Provide the [X, Y] coordinate of the cell's center where the given text is located.  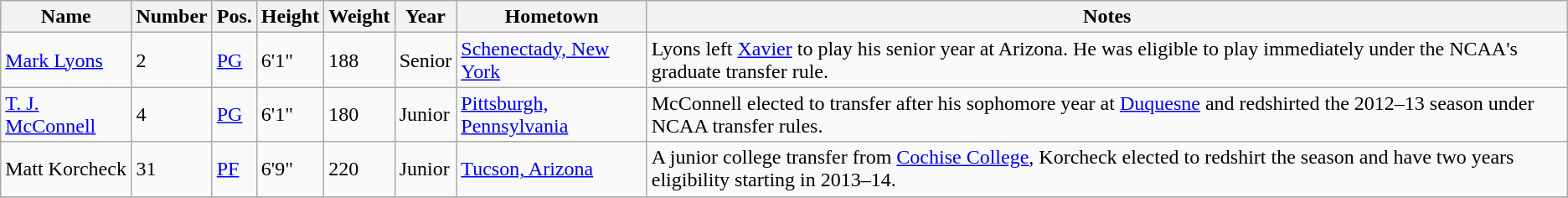
Notes [1107, 17]
Height [290, 17]
4 [172, 114]
PF [235, 169]
Pos. [235, 17]
Name [66, 17]
Number [172, 17]
188 [359, 60]
Pittsburgh, Pennsylvania [551, 114]
2 [172, 60]
McConnell elected to transfer after his sophomore year at Duquesne and redshirted the 2012–13 season under NCAA transfer rules. [1107, 114]
31 [172, 169]
180 [359, 114]
A junior college transfer from Cochise College, Korcheck elected to redshirt the season and have two years eligibility starting in 2013–14. [1107, 169]
Schenectady, New York [551, 60]
Mark Lyons [66, 60]
220 [359, 169]
Lyons left Xavier to play his senior year at Arizona. He was eligible to play immediately under the NCAA's graduate transfer rule. [1107, 60]
Weight [359, 17]
Tucson, Arizona [551, 169]
6'9" [290, 169]
Senior [426, 60]
Hometown [551, 17]
Year [426, 17]
Matt Korcheck [66, 169]
T. J. McConnell [66, 114]
